Pinpoint the cell where the given text exists, returning its [x, y] midpoint coordinate. 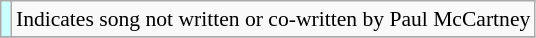
Indicates song not written or co-written by Paul McCartney [273, 19]
